Extract the [x, y] coordinate from the center of the cell holding the provided text.  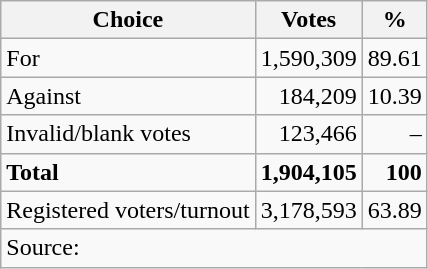
100 [394, 172]
Registered voters/turnout [128, 210]
63.89 [394, 210]
10.39 [394, 96]
Against [128, 96]
3,178,593 [308, 210]
1,904,105 [308, 172]
1,590,309 [308, 58]
Choice [128, 20]
Votes [308, 20]
For [128, 58]
Total [128, 172]
89.61 [394, 58]
Source: [214, 248]
% [394, 20]
– [394, 134]
123,466 [308, 134]
184,209 [308, 96]
Invalid/blank votes [128, 134]
